Output the (x, y) coordinate of the center of the cell containing the given text.  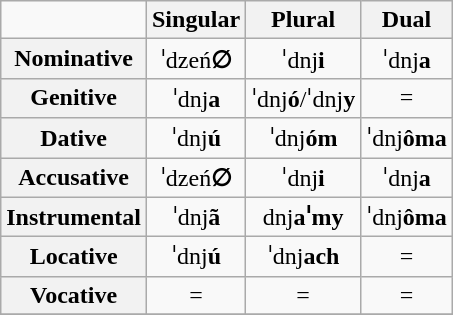
Locative (74, 257)
Genitive (74, 98)
Accusative (74, 178)
ˈdnjóm (304, 138)
Nominative (74, 59)
Dual (407, 20)
Vocative (74, 295)
ˈdnjó/ˈdnjy (304, 98)
Plural (304, 20)
Instrumental (74, 217)
dnjaˈmy (304, 217)
ˈdnjach (304, 257)
Dative (74, 138)
ˈdnjã (196, 217)
Singular (196, 20)
